Determine the [X, Y] coordinate at the center of the cell enclosing the given text.  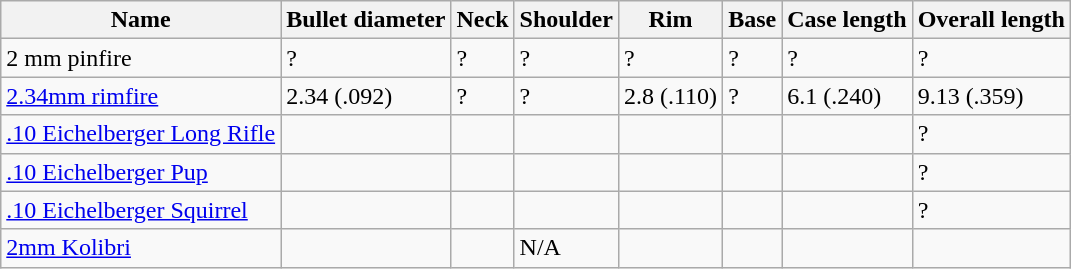
Overall length [991, 20]
2 mm pinfire [141, 58]
2mm Kolibri [141, 248]
2.34 (.092) [366, 96]
.10 Eichelberger Squirrel [141, 210]
2.34mm rimfire [141, 96]
Rim [670, 20]
N/A [566, 248]
Base [752, 20]
Shoulder [566, 20]
6.1 (.240) [847, 96]
.10 Eichelberger Long Rifle [141, 134]
Case length [847, 20]
2.8 (.110) [670, 96]
Neck [482, 20]
Bullet diameter [366, 20]
9.13 (.359) [991, 96]
Name [141, 20]
.10 Eichelberger Pup [141, 172]
